From the cell containing the given text, extract its center point as [x, y] coordinate. 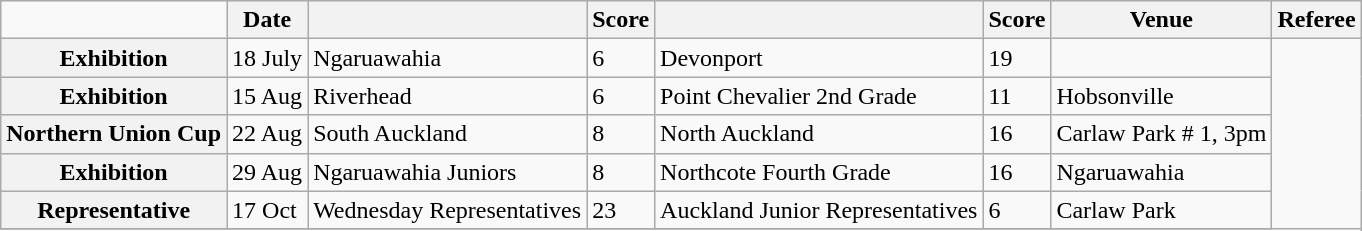
Northern Union Cup [114, 134]
Northcote Fourth Grade [819, 172]
Representative [114, 210]
11 [1017, 96]
North Auckland [819, 134]
Date [268, 20]
Hobsonville [1162, 96]
17 Oct [268, 210]
23 [621, 210]
Wednesday Representatives [448, 210]
Referee [1316, 20]
Carlaw Park [1162, 210]
Carlaw Park # 1, 3pm [1162, 134]
Ngaruawahia Juniors [448, 172]
22 Aug [268, 134]
19 [1017, 58]
Auckland Junior Representatives [819, 210]
Devonport [819, 58]
29 Aug [268, 172]
South Auckland [448, 134]
Point Chevalier 2nd Grade [819, 96]
Venue [1162, 20]
Riverhead [448, 96]
18 July [268, 58]
15 Aug [268, 96]
